Search for the cell housing the specified text and yield its (x, y) center coordinate. 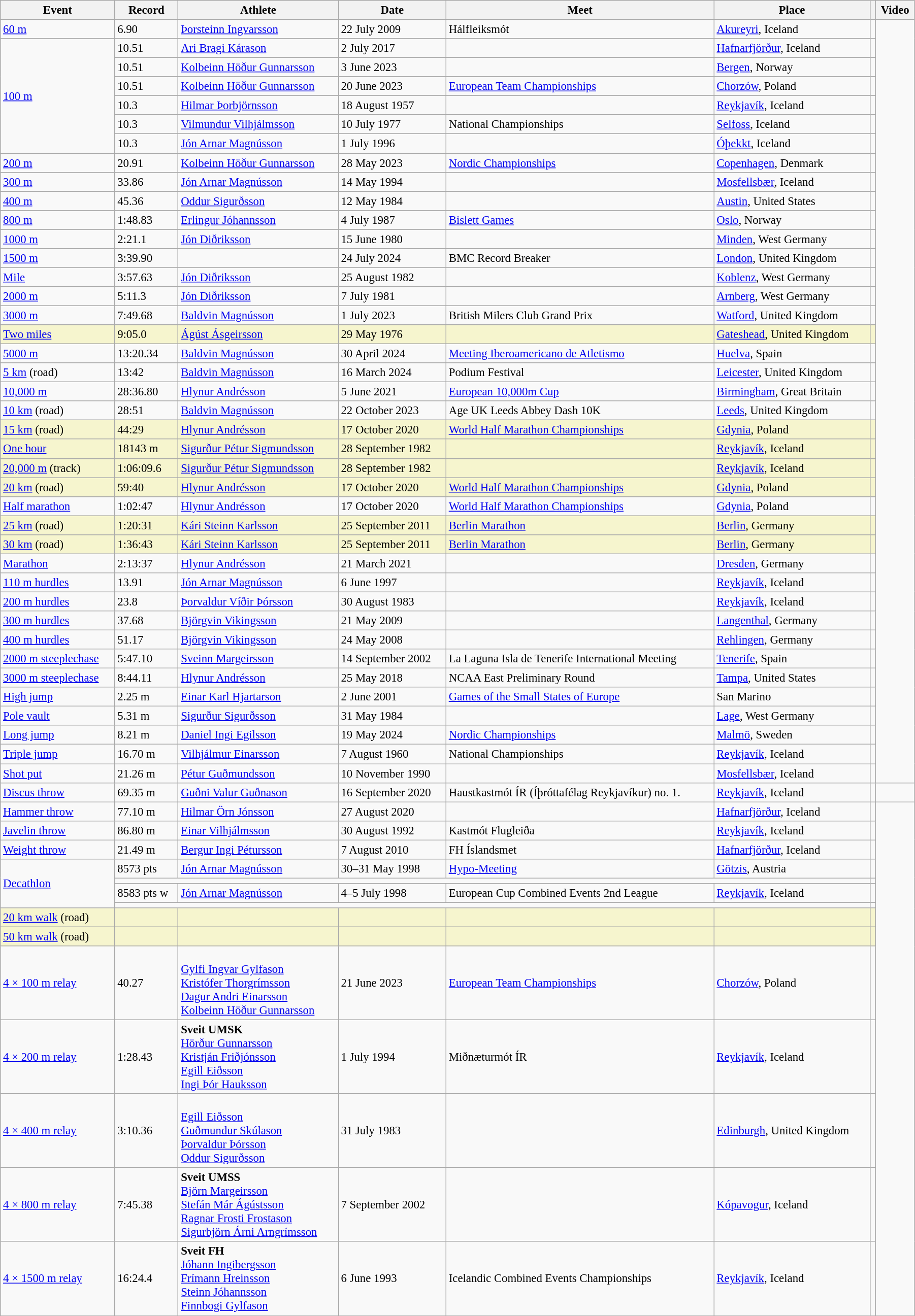
28 May 2023 (392, 163)
21 May 2009 (392, 621)
5 June 2021 (392, 392)
Vilhjálmur Einarsson (258, 754)
28:51 (146, 411)
20,000 m (track) (58, 468)
FH Íslandsmet (580, 850)
1:48.83 (146, 220)
16.70 m (146, 754)
13:42 (146, 373)
Leicester, United Kingdom (792, 373)
3:10.36 (146, 1131)
2000 m (58, 296)
Place (792, 10)
21 June 2023 (392, 983)
25 August 1982 (392, 277)
Oslo, Norway (792, 220)
20 June 2023 (392, 86)
Copenhagen, Denmark (792, 163)
14 May 1994 (392, 182)
4 × 800 m relay (58, 1205)
Kópavogur, Iceland (792, 1205)
5.31 m (146, 716)
Triple jump (58, 754)
Marathon (58, 563)
2.25 m (146, 697)
Tenerife, Spain (792, 659)
6 June 1997 (392, 583)
10 November 1990 (392, 773)
300 m (58, 182)
5 km (road) (58, 373)
1 July 1994 (392, 1057)
Gylfi Ingvar GylfasonKristófer ThorgrímssonDagur Andri EinarssonKolbeinn Höður Gunnarsson (258, 983)
3 June 2023 (392, 68)
Javelin throw (58, 830)
30 August 1983 (392, 601)
30 August 1992 (392, 830)
Kastmót Flugleiða (580, 830)
Mile (58, 277)
One hour (58, 449)
BMC Record Breaker (580, 258)
Bergen, Norway (792, 68)
3:39.90 (146, 258)
2:21.1 (146, 239)
Malmö, Sweden (792, 735)
Daniel Ingi Egilsson (258, 735)
Watford, United Kingdom (792, 315)
27 August 2020 (392, 812)
3000 m steeplechase (58, 678)
2 July 2017 (392, 48)
Hypo-Meeting (580, 869)
69.35 m (146, 792)
1500 m (58, 258)
16 March 2024 (392, 373)
Þorvaldur Víðir Þórsson (258, 601)
Hilmar Örn Jónsson (258, 812)
44:29 (146, 430)
Sveit UMSKHörður GunnarssonKristján FriðjónssonEgill EiðssonIngi Þór Hauksson (258, 1057)
2000 m steeplechase (58, 659)
2 June 2001 (392, 697)
18143 m (146, 449)
Hilmar Þorbjörnsson (258, 106)
8573 pts (146, 869)
4 × 100 m relay (58, 983)
Hammer throw (58, 812)
16:24.4 (146, 1279)
8:44.11 (146, 678)
5:11.3 (146, 296)
Vilmundur Vilhjálmsson (258, 124)
Einar Karl Hjartarson (258, 697)
European 10,000m Cup (580, 392)
300 m hurdles (58, 621)
Long jump (58, 735)
20 km walk (road) (58, 918)
Erlingur Jóhannsson (258, 220)
23.8 (146, 601)
4 × 1500 m relay (58, 1279)
31 July 1983 (392, 1131)
1:20:31 (146, 525)
51.17 (146, 640)
200 m (58, 163)
25 May 2018 (392, 678)
Event (58, 10)
Hálfleiksmót (580, 29)
Half marathon (58, 506)
4 July 1987 (392, 220)
22 July 2009 (392, 29)
31 May 1984 (392, 716)
37.68 (146, 621)
20 km (road) (58, 487)
Þorsteinn Ingvarsson (258, 29)
Edinburgh, United Kingdom (792, 1131)
1:06:09.6 (146, 468)
High jump (58, 697)
110 m hurdles (58, 583)
Ari Bragi Kárason (258, 48)
Rehlingen, Germany (792, 640)
30–31 May 1998 (392, 869)
8.21 m (146, 735)
16 September 2020 (392, 792)
4 × 200 m relay (58, 1057)
Ágúst Ásgeirsson (258, 334)
British Milers Club Grand Prix (580, 315)
4–5 July 1998 (392, 893)
3000 m (58, 315)
50 km walk (road) (58, 937)
La Laguna Isla de Tenerife International Meeting (580, 659)
Huelva, Spain (792, 354)
Langenthal, Germany (792, 621)
1 July 1996 (392, 144)
Bislett Games (580, 220)
59:40 (146, 487)
7:49.68 (146, 315)
21.49 m (146, 850)
Leeds, United Kingdom (792, 411)
Sveit FHJóhann IngibergssonFrímann HreinssonSteinn JóhannssonFinnbogi Gylfason (258, 1279)
Oddur Sigurðsson (258, 201)
14 September 2002 (392, 659)
7:45.38 (146, 1205)
Haustkastmót ÍR (Íþróttafélag Reykjavíkur) no. 1. (580, 792)
15 km (road) (58, 430)
Tampa, United States (792, 678)
7 July 1981 (392, 296)
Games of the Small States of Europe (580, 697)
European Cup Combined Events 2nd League (580, 893)
60 m (58, 29)
10,000 m (58, 392)
33.86 (146, 182)
6.90 (146, 29)
Arnberg, West Germany (792, 296)
Video (895, 10)
13.91 (146, 583)
1000 m (58, 239)
45.36 (146, 201)
Pole vault (58, 716)
Sveinn Margeirsson (258, 659)
Podium Festival (580, 373)
400 m (58, 201)
7 September 2002 (392, 1205)
Akureyri, Iceland (792, 29)
21 March 2021 (392, 563)
Decathlon (58, 884)
4 × 400 m relay (58, 1131)
Athlete (258, 10)
25 km (road) (58, 525)
London, United Kingdom (792, 258)
Two miles (58, 334)
Meeting Iberoamericano de Atletismo (580, 354)
1:28.43 (146, 1057)
Austin, United States (792, 201)
19 May 2024 (392, 735)
Birmingham, Great Britain (792, 392)
Age UK Leeds Abbey Dash 10K (580, 411)
1 July 2023 (392, 315)
10 July 1977 (392, 124)
1:36:43 (146, 545)
Weight throw (58, 850)
Götzis, Austria (792, 869)
Date (392, 10)
15 June 1980 (392, 239)
7 August 1960 (392, 754)
San Marino (792, 697)
9:05.0 (146, 334)
30 April 2024 (392, 354)
3:57.63 (146, 277)
13:20.34 (146, 354)
Discus throw (58, 792)
86.80 m (146, 830)
Óþekkt, Iceland (792, 144)
1:02:47 (146, 506)
Einar Vilhjálmsson (258, 830)
Dresden, Germany (792, 563)
Guðni Valur Guðnason (258, 792)
40.27 (146, 983)
Sigurður Sigurðsson (258, 716)
Bergur Ingi Pétursson (258, 850)
5:47.10 (146, 659)
5000 m (58, 354)
24 May 2008 (392, 640)
Sveit UMSSBjörn MargeirssonStefán Már ÁgústssonRagnar Frosti FrostasonSigurbjörn Árni Arngrímsson (258, 1205)
Miðnæturmót ÍR (580, 1057)
Minden, West Germany (792, 239)
29 May 1976 (392, 334)
Meet (580, 10)
Selfoss, Iceland (792, 124)
Icelandic Combined Events Championships (580, 1279)
Lage, West Germany (792, 716)
30 km (road) (58, 545)
7 August 2010 (392, 850)
100 m (58, 96)
22 October 2023 (392, 411)
20.91 (146, 163)
Shot put (58, 773)
Gateshead, United Kingdom (792, 334)
24 July 2024 (392, 258)
21.26 m (146, 773)
18 August 1957 (392, 106)
Egill EiðssonGuðmundur SkúlasonÞorvaldur ÞórssonOddur Sigurðsson (258, 1131)
77.10 m (146, 812)
200 m hurdles (58, 601)
Pétur Guðmundsson (258, 773)
12 May 1984 (392, 201)
Record (146, 10)
800 m (58, 220)
400 m hurdles (58, 640)
8583 pts w (146, 893)
6 June 1993 (392, 1279)
28:36.80 (146, 392)
10 km (road) (58, 411)
Koblenz, West Germany (792, 277)
2:13:37 (146, 563)
NCAA East Preliminary Round (580, 678)
